Find where the given text appears and provide that cell's center as (x, y) coordinate. 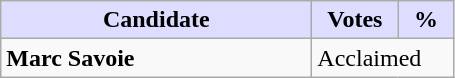
Candidate (156, 20)
Votes (355, 20)
% (426, 20)
Acclaimed (383, 58)
Marc Savoie (156, 58)
